Find where the given text appears and provide that cell's center as [x, y] coordinate. 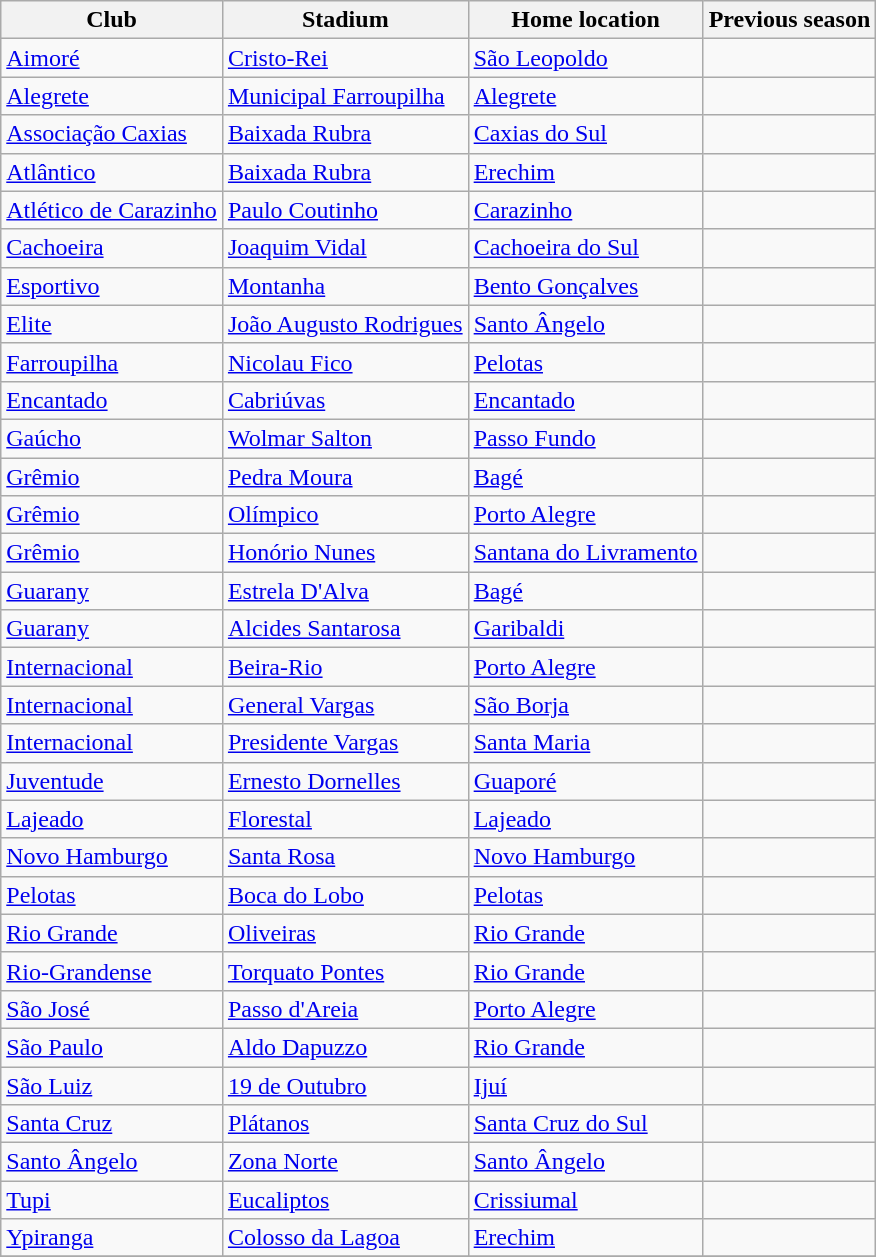
João Augusto Rodrigues [345, 324]
Atlético de Carazinho [112, 210]
Juventude [112, 781]
Atlântico [112, 172]
Ypiranga [112, 1238]
Zona Norte [345, 1162]
Associação Caxias [112, 134]
Cachoeira do Sul [586, 248]
Ernesto Dornelles [345, 781]
Garibaldi [586, 629]
São Leopoldo [586, 58]
General Vargas [345, 705]
Aldo Dapuzzo [345, 1047]
Caxias do Sul [586, 134]
Crissiumal [586, 1200]
Club [112, 20]
Olímpico [345, 515]
Home location [586, 20]
Aimoré [112, 58]
Torquato Pontes [345, 971]
Oliveiras [345, 933]
São Borja [586, 705]
Pedra Moura [345, 477]
Plátanos [345, 1124]
São José [112, 1009]
Wolmar Salton [345, 438]
São Luiz [112, 1085]
Municipal Farroupilha [345, 96]
Guaporé [586, 781]
São Paulo [112, 1047]
Santa Rosa [345, 857]
Montanha [345, 286]
Paulo Coutinho [345, 210]
19 de Outubro [345, 1085]
Estrela D'Alva [345, 591]
Eucaliptos [345, 1200]
Farroupilha [112, 362]
Ijuí [586, 1085]
Florestal [345, 819]
Esportivo [112, 286]
Santa Maria [586, 743]
Santana do Livramento [586, 553]
Tupi [112, 1200]
Passo d'Areia [345, 1009]
Boca do Lobo [345, 895]
Colosso da Lagoa [345, 1238]
Carazinho [586, 210]
Presidente Vargas [345, 743]
Elite [112, 324]
Alcides Santarosa [345, 629]
Stadium [345, 20]
Beira-Rio [345, 667]
Cabriúvas [345, 400]
Previous season [790, 20]
Cristo-Rei [345, 58]
Gaúcho [112, 438]
Cachoeira [112, 248]
Honório Nunes [345, 553]
Passo Fundo [586, 438]
Nicolau Fico [345, 362]
Joaquim Vidal [345, 248]
Bento Gonçalves [586, 286]
Rio-Grandense [112, 971]
Santa Cruz do Sul [586, 1124]
Santa Cruz [112, 1124]
